Return the (X, Y) coordinate for the center point of the cell that contains the specified text.  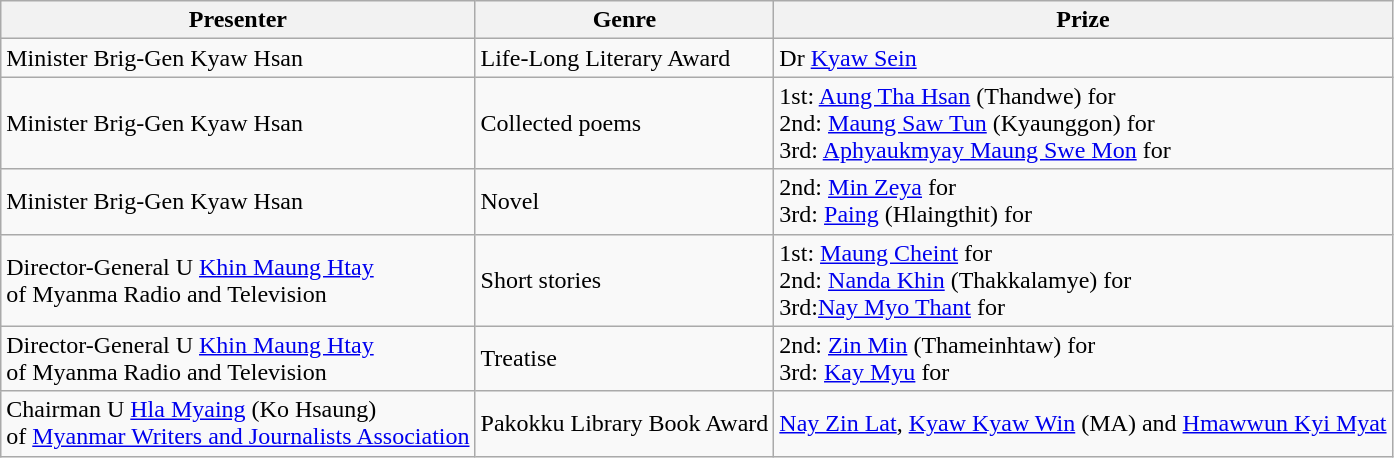
2nd: Zin Min (Thameinhtaw) for 3rd: Kay Myu for (1083, 358)
Short stories (624, 280)
Presenter (238, 20)
Novel (624, 202)
Genre (624, 20)
Life-Long Literary Award (624, 58)
Pakokku Library Book Award (624, 424)
Treatise (624, 358)
Dr Kyaw Sein (1083, 58)
Nay Zin Lat, Kyaw Kyaw Win (MA) and Hmawwun Kyi Myat (1083, 424)
Chairman U Hla Myaing (Ko Hsaung)of Myanmar Writers and Journalists Association (238, 424)
1st: Maung Cheint for 2nd: Nanda Khin (Thakkalamye) for 3rd:Nay Myo Thant for (1083, 280)
1st: Aung Tha Hsan (Thandwe) for 2nd: Maung Saw Tun (Kyaunggon) for 3rd: Aphyaukmyay Maung Swe Mon for (1083, 123)
Prize (1083, 20)
Collected poems (624, 123)
2nd: Min Zeya for 3rd: Paing (Hlaingthit) for (1083, 202)
